Output the (x, y) coordinate of the center of the cell containing the given text.  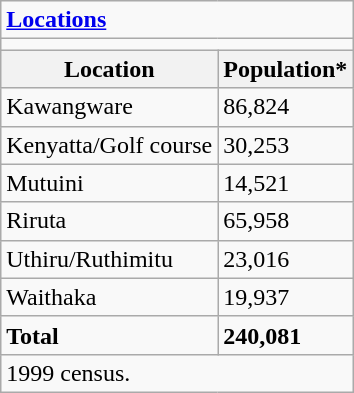
Riruta (110, 221)
Kenyatta/Golf course (110, 145)
Location (110, 69)
Locations (177, 20)
30,253 (286, 145)
Mutuini (110, 183)
Population* (286, 69)
1999 census. (177, 373)
Waithaka (110, 297)
23,016 (286, 259)
65,958 (286, 221)
Total (110, 335)
240,081 (286, 335)
86,824 (286, 107)
19,937 (286, 297)
Kawangware (110, 107)
14,521 (286, 183)
Uthiru/Ruthimitu (110, 259)
